Determine the [X, Y] coordinate at the center of the cell enclosing the given text.  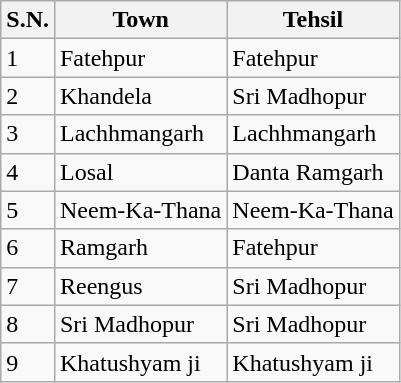
8 [28, 324]
4 [28, 172]
3 [28, 134]
Danta Ramgarh [313, 172]
Town [140, 20]
1 [28, 58]
2 [28, 96]
Losal [140, 172]
7 [28, 286]
5 [28, 210]
Ramgarh [140, 248]
S.N. [28, 20]
Tehsil [313, 20]
Khandela [140, 96]
Reengus [140, 286]
9 [28, 362]
6 [28, 248]
